From the cell containing the given text, extract its center point as (X, Y) coordinate. 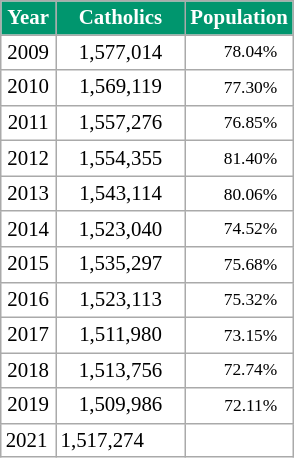
76.85% (238, 122)
72.11% (238, 406)
78.04% (238, 52)
81.40% (238, 158)
1,511,980 (121, 334)
Catholics (121, 18)
73.15% (238, 334)
2010 (28, 88)
1,523,113 (121, 300)
75.32% (238, 300)
2015 (28, 264)
1,523,040 (121, 228)
Population (238, 18)
1,569,119 (121, 88)
1,513,756 (121, 370)
72.74% (238, 370)
80.06% (238, 194)
1,554,355 (121, 158)
74.52% (238, 228)
1,509,986 (121, 406)
Year (28, 18)
1,517,274 (121, 440)
75.68% (238, 264)
2011 (28, 122)
2018 (28, 370)
2012 (28, 158)
1,557,276 (121, 122)
1,543,114 (121, 194)
2021 (28, 440)
2019 (28, 406)
2016 (28, 300)
2014 (28, 228)
2013 (28, 194)
1,577,014 (121, 52)
2009 (28, 52)
1,535,297 (121, 264)
77.30% (238, 88)
2017 (28, 334)
